Search for the cell housing the specified text and yield its [X, Y] center coordinate. 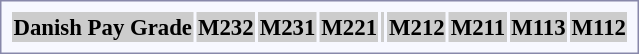
M112 [598, 27]
M221 [350, 27]
M212 [418, 27]
M113 [538, 27]
M231 [288, 27]
Danish Pay Grade [102, 27]
M232 [226, 27]
M211 [478, 27]
